Return [X, Y] of the center of cell containing provided text 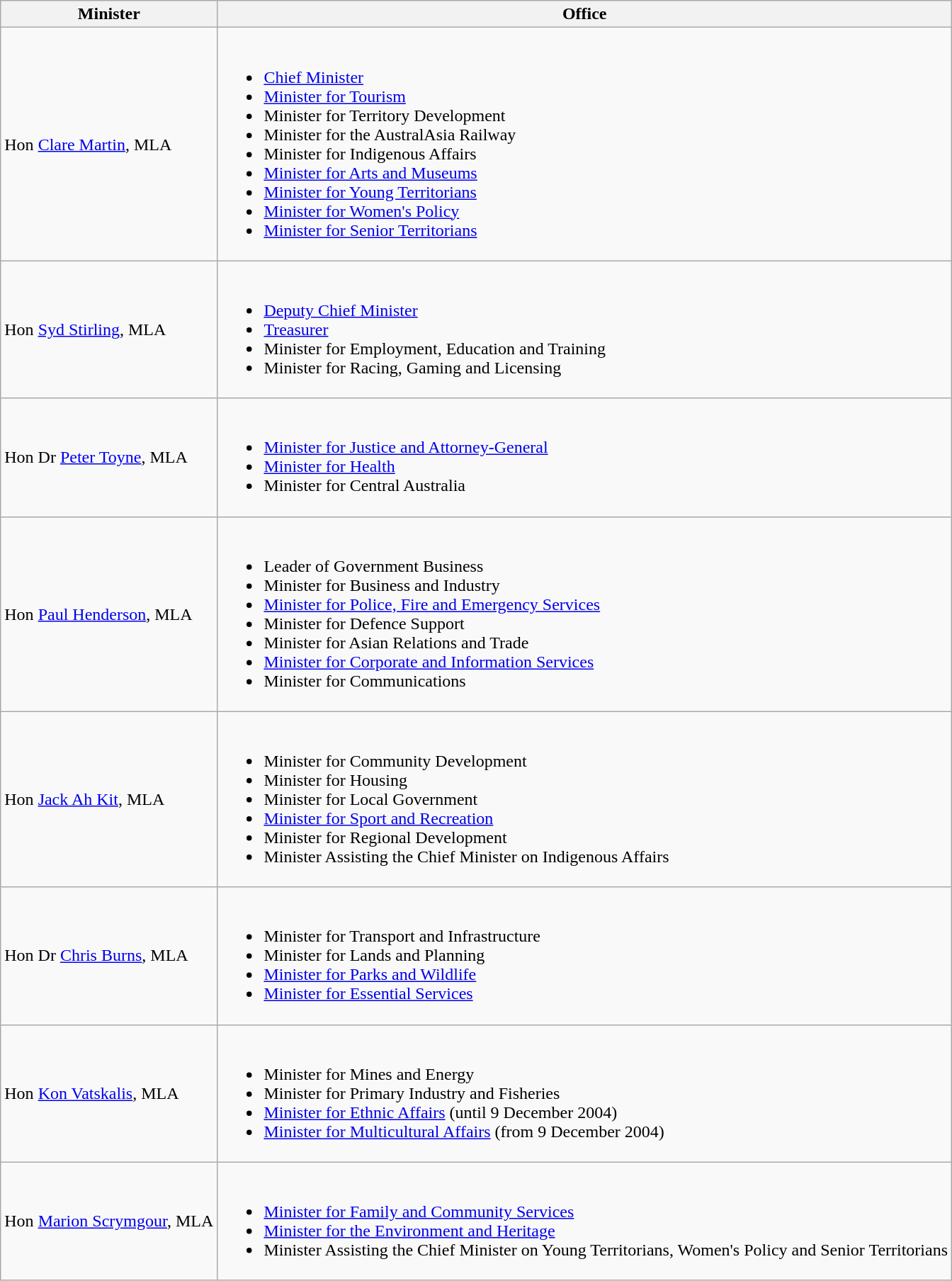
Hon Dr Chris Burns, MLA [109, 956]
Minister for Justice and Attorney-GeneralMinister for HealthMinister for Central Australia [585, 458]
Hon Syd Stirling, MLA [109, 329]
Hon Paul Henderson, MLA [109, 614]
Hon Dr Peter Toyne, MLA [109, 458]
Office [585, 14]
Minister [109, 14]
Minister for Transport and InfrastructureMinister for Lands and PlanningMinister for Parks and WildlifeMinister for Essential Services [585, 956]
Hon Kon Vatskalis, MLA [109, 1093]
Hon Marion Scrymgour, MLA [109, 1221]
Hon Clare Martin, MLA [109, 145]
Deputy Chief MinisterTreasurerMinister for Employment, Education and TrainingMinister for Racing, Gaming and Licensing [585, 329]
Hon Jack Ah Kit, MLA [109, 799]
